Determine the (X, Y) coordinate at the center of the cell enclosing the given text.  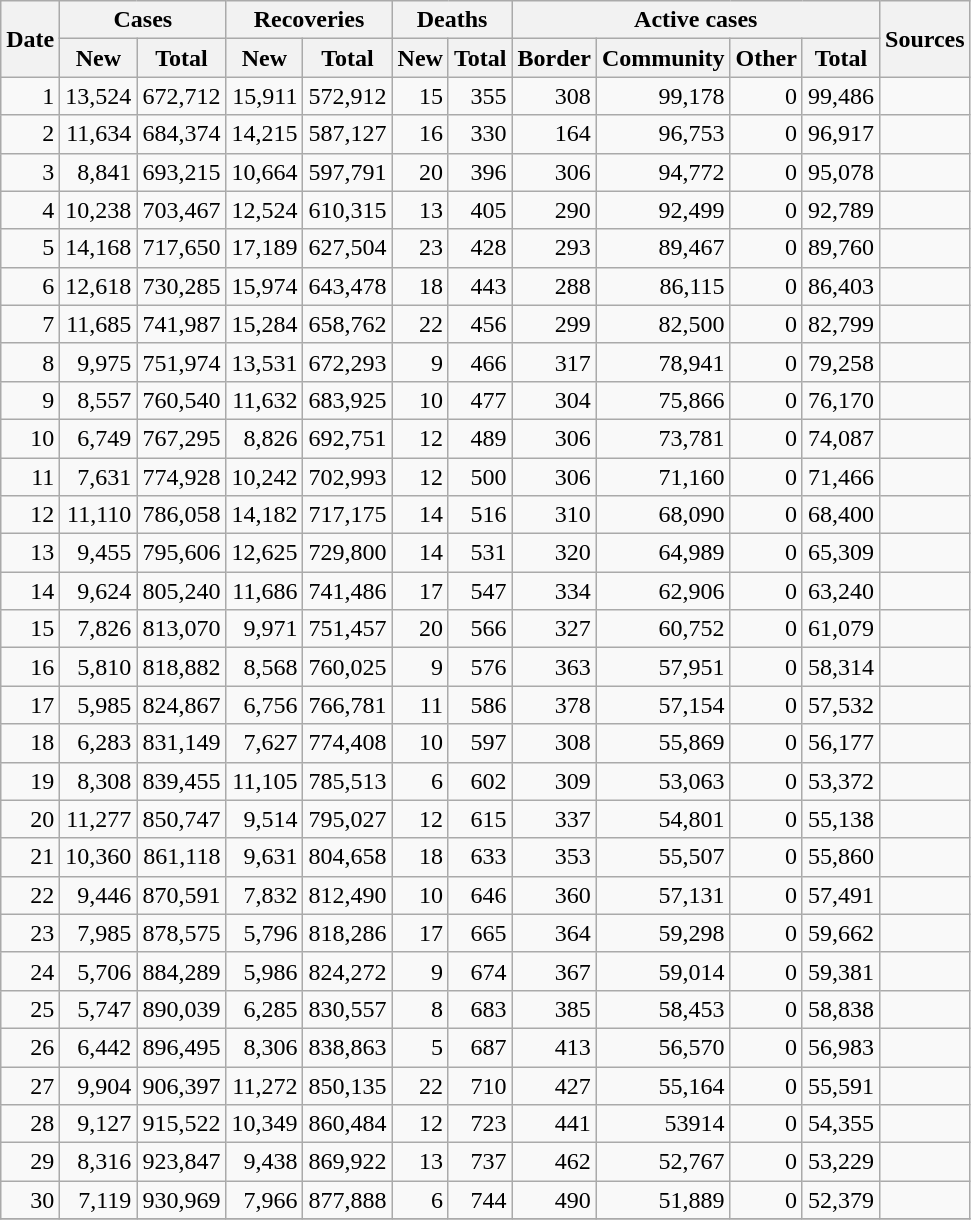
741,987 (182, 324)
27 (30, 1085)
9,446 (98, 895)
Date (30, 39)
466 (480, 362)
11,685 (98, 324)
7,826 (98, 629)
10,664 (264, 172)
14,168 (98, 248)
Community (663, 58)
59,662 (840, 933)
8,826 (264, 438)
53,372 (840, 781)
627,504 (348, 248)
63,240 (840, 591)
566 (480, 629)
462 (554, 1162)
82,500 (663, 324)
9,624 (98, 591)
353 (554, 857)
57,131 (663, 895)
11,272 (264, 1085)
785,513 (348, 781)
13,524 (98, 96)
19 (30, 781)
71,466 (840, 477)
838,863 (348, 1047)
57,491 (840, 895)
68,090 (663, 515)
413 (554, 1047)
9,631 (264, 857)
658,762 (348, 324)
572,912 (348, 96)
Sources (926, 39)
643,478 (348, 286)
55,164 (663, 1085)
443 (480, 286)
693,215 (182, 172)
54,801 (663, 819)
9,455 (98, 553)
86,403 (840, 286)
839,455 (182, 781)
702,993 (348, 477)
9,438 (264, 1162)
53,063 (663, 781)
2 (30, 134)
441 (554, 1124)
53914 (663, 1124)
52,767 (663, 1162)
82,799 (840, 324)
12,618 (98, 286)
59,014 (663, 971)
11,110 (98, 515)
586 (480, 705)
665 (480, 933)
760,025 (348, 667)
Deaths (452, 20)
55,591 (840, 1085)
51,889 (663, 1200)
73,781 (663, 438)
299 (554, 324)
10,349 (264, 1124)
6,749 (98, 438)
703,467 (182, 210)
56,570 (663, 1047)
786,058 (182, 515)
7,985 (98, 933)
327 (554, 629)
915,522 (182, 1124)
8,568 (264, 667)
15,911 (264, 96)
9,904 (98, 1085)
741,486 (348, 591)
5,986 (264, 971)
633 (480, 857)
76,170 (840, 400)
65,309 (840, 553)
11,634 (98, 134)
56,177 (840, 743)
30 (30, 1200)
330 (480, 134)
385 (554, 1009)
9,975 (98, 362)
310 (554, 515)
9,127 (98, 1124)
4 (30, 210)
57,951 (663, 667)
850,135 (348, 1085)
870,591 (182, 895)
71,160 (663, 477)
597 (480, 743)
367 (554, 971)
317 (554, 362)
923,847 (182, 1162)
8,308 (98, 781)
7,966 (264, 1200)
64,989 (663, 553)
7 (30, 324)
489 (480, 438)
304 (554, 400)
78,941 (663, 362)
55,507 (663, 857)
89,467 (663, 248)
28 (30, 1124)
610,315 (348, 210)
396 (480, 172)
3 (30, 172)
477 (480, 400)
890,039 (182, 1009)
877,888 (348, 1200)
824,272 (348, 971)
26 (30, 1047)
6,285 (264, 1009)
17,189 (264, 248)
6,756 (264, 705)
687 (480, 1047)
5,706 (98, 971)
896,495 (182, 1047)
767,295 (182, 438)
10,360 (98, 857)
812,490 (348, 895)
Border (554, 58)
57,532 (840, 705)
96,753 (663, 134)
59,298 (663, 933)
7,119 (98, 1200)
884,289 (182, 971)
490 (554, 1200)
293 (554, 248)
737 (480, 1162)
672,293 (348, 362)
516 (480, 515)
500 (480, 477)
95,078 (840, 172)
99,178 (663, 96)
1 (30, 96)
723 (480, 1124)
7,832 (264, 895)
597,791 (348, 172)
8,306 (264, 1047)
6,283 (98, 743)
309 (554, 781)
683 (480, 1009)
334 (554, 591)
587,127 (348, 134)
547 (480, 591)
12,625 (264, 553)
710 (480, 1085)
320 (554, 553)
5,810 (98, 667)
684,374 (182, 134)
Recoveries (309, 20)
58,838 (840, 1009)
830,557 (348, 1009)
75,866 (663, 400)
795,027 (348, 819)
869,922 (348, 1162)
74,087 (840, 438)
818,286 (348, 933)
427 (554, 1085)
58,453 (663, 1009)
11,686 (264, 591)
9,514 (264, 819)
61,079 (840, 629)
906,397 (182, 1085)
364 (554, 933)
774,408 (348, 743)
818,882 (182, 667)
6,442 (98, 1047)
Other (766, 58)
12,524 (264, 210)
831,149 (182, 743)
55,138 (840, 819)
824,867 (182, 705)
57,154 (663, 705)
930,969 (182, 1200)
337 (554, 819)
Cases (143, 20)
10,242 (264, 477)
8,557 (98, 400)
164 (554, 134)
813,070 (182, 629)
717,175 (348, 515)
92,499 (663, 210)
5,747 (98, 1009)
378 (554, 705)
14,182 (264, 515)
58,314 (840, 667)
15,284 (264, 324)
11,105 (264, 781)
456 (480, 324)
290 (554, 210)
68,400 (840, 515)
774,928 (182, 477)
615 (480, 819)
804,658 (348, 857)
89,760 (840, 248)
7,627 (264, 743)
795,606 (182, 553)
94,772 (663, 172)
79,258 (840, 362)
860,484 (348, 1124)
86,115 (663, 286)
13,531 (264, 362)
8,316 (98, 1162)
62,906 (663, 591)
29 (30, 1162)
Active cases (696, 20)
52,379 (840, 1200)
363 (554, 667)
850,747 (182, 819)
5,985 (98, 705)
729,800 (348, 553)
54,355 (840, 1124)
360 (554, 895)
55,869 (663, 743)
92,789 (840, 210)
760,540 (182, 400)
576 (480, 667)
861,118 (182, 857)
683,925 (348, 400)
751,457 (348, 629)
531 (480, 553)
7,631 (98, 477)
53,229 (840, 1162)
25 (30, 1009)
59,381 (840, 971)
11,632 (264, 400)
602 (480, 781)
56,983 (840, 1047)
355 (480, 96)
96,917 (840, 134)
9,971 (264, 629)
730,285 (182, 286)
5,796 (264, 933)
692,751 (348, 438)
751,974 (182, 362)
646 (480, 895)
672,712 (182, 96)
766,781 (348, 705)
24 (30, 971)
10,238 (98, 210)
674 (480, 971)
99,486 (840, 96)
11,277 (98, 819)
14,215 (264, 134)
878,575 (182, 933)
805,240 (182, 591)
405 (480, 210)
717,650 (182, 248)
288 (554, 286)
21 (30, 857)
428 (480, 248)
15,974 (264, 286)
60,752 (663, 629)
8,841 (98, 172)
55,860 (840, 857)
744 (480, 1200)
